For the text-containing cell, return its midpoint in (x, y) coordinate format. 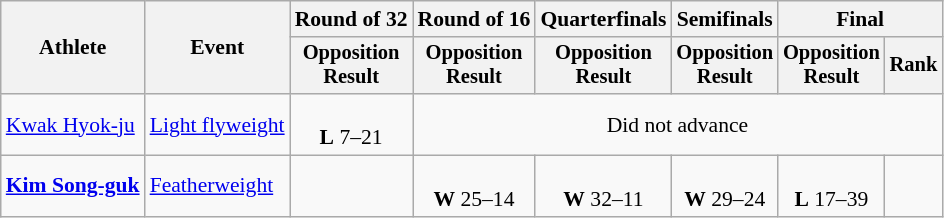
Kim Song-guk (73, 186)
Featherweight (218, 186)
Round of 32 (352, 19)
Light flyweight (218, 124)
L 7–21 (352, 124)
Did not advance (678, 124)
Quarterfinals (603, 19)
Kwak Hyok-ju (73, 124)
W 32–11 (603, 186)
Final (860, 19)
W 29–24 (724, 186)
Semifinals (724, 19)
Event (218, 48)
L 17–39 (832, 186)
Athlete (73, 48)
Round of 16 (474, 19)
W 25–14 (474, 186)
Rank (914, 66)
